Provide the (X, Y) coordinate of the cell's center where the given text is located.  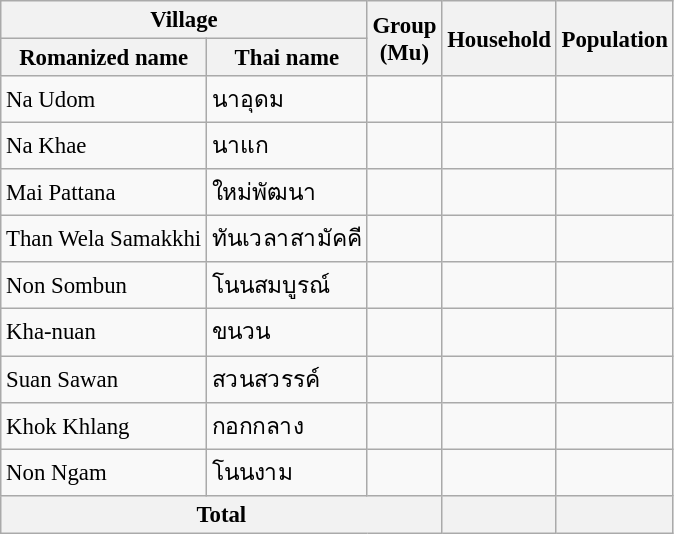
Group(Mu) (404, 38)
ใหม่พัฒนา (286, 192)
Kha-nuan (104, 332)
Mai Pattana (104, 192)
Na Udom (104, 100)
ขนวน (286, 332)
Village (184, 20)
Thai name (286, 58)
ทันเวลาสามัคคี (286, 240)
Household (499, 38)
Non Ngam (104, 472)
นาแก (286, 146)
Suan Sawan (104, 380)
โนนสมบูรณ์ (286, 286)
Total (222, 514)
Romanized name (104, 58)
นาอุดม (286, 100)
Na Khae (104, 146)
Non Sombun (104, 286)
Than Wela Samakkhi (104, 240)
โนนงาม (286, 472)
Khok Khlang (104, 426)
สวนสวรรค์ (286, 380)
กอกกลาง (286, 426)
Population (614, 38)
